Return [X, Y] of the center of cell containing provided text 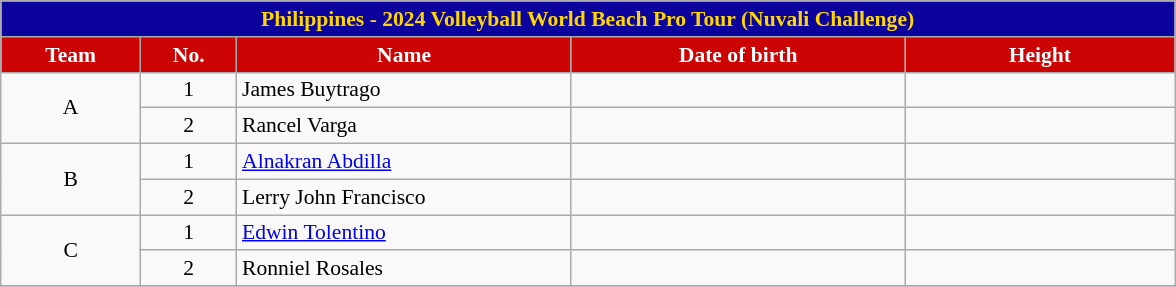
Alnakran Abdilla [404, 162]
Rancel Varga [404, 126]
James Buytrago [404, 90]
Philippines - 2024 Volleyball World Beach Pro Tour (Nuvali Challenge) [588, 19]
No. [188, 55]
Name [404, 55]
Ronniel Rosales [404, 269]
Lerry John Francisco [404, 197]
Team [71, 55]
C [71, 250]
Edwin Tolentino [404, 233]
Date of birth [738, 55]
A [71, 108]
B [71, 180]
Height [1040, 55]
